Determine the [x, y] coordinate at the center of the cell enclosing the given text.  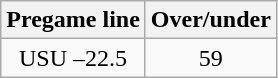
59 [210, 58]
Pregame line [74, 20]
USU –22.5 [74, 58]
Over/under [210, 20]
